Search for the cell housing the specified text and yield its [X, Y] center coordinate. 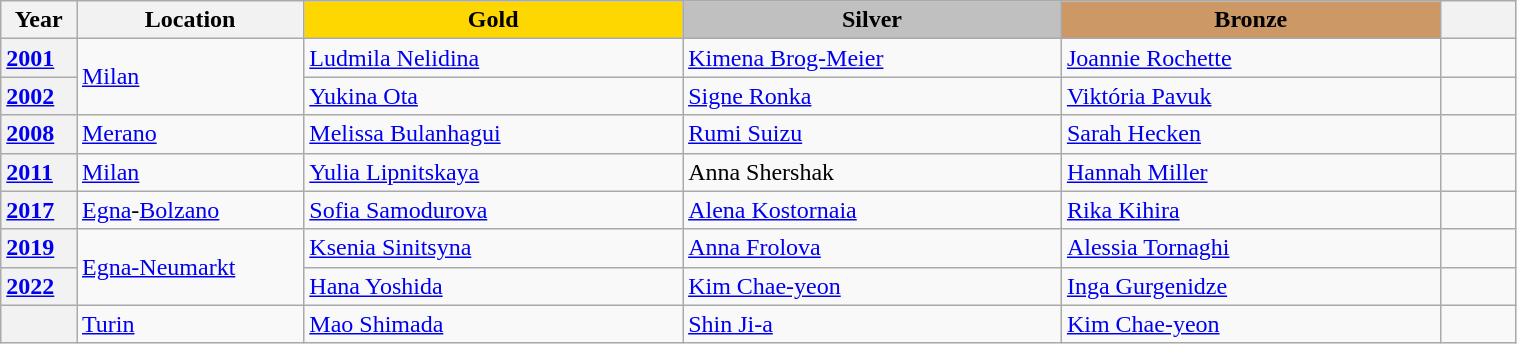
Ksenia Sinitsyna [494, 248]
2002 [39, 96]
2022 [39, 286]
2008 [39, 134]
Location [190, 20]
Gold [494, 20]
Anna Shershak [872, 172]
Yukina Ota [494, 96]
Merano [190, 134]
Alena Kostornaia [872, 210]
Yulia Lipnitskaya [494, 172]
Melissa Bulanhagui [494, 134]
Mao Shimada [494, 324]
Alessia Tornaghi [1250, 248]
Egna-Bolzano [190, 210]
Year [39, 20]
2001 [39, 58]
2019 [39, 248]
Joannie Rochette [1250, 58]
Sofia Samodurova [494, 210]
Bronze [1250, 20]
Anna Frolova [872, 248]
Shin Ji-a [872, 324]
Egna-Neumarkt [190, 267]
Sarah Hecken [1250, 134]
Turin [190, 324]
Rumi Suizu [872, 134]
Inga Gurgenidze [1250, 286]
Rika Kihira [1250, 210]
Viktória Pavuk [1250, 96]
Ludmila Nelidina [494, 58]
Hannah Miller [1250, 172]
Silver [872, 20]
2011 [39, 172]
Hana Yoshida [494, 286]
Kimena Brog-Meier [872, 58]
Signe Ronka [872, 96]
2017 [39, 210]
